Return [X, Y] of the center of cell containing provided text 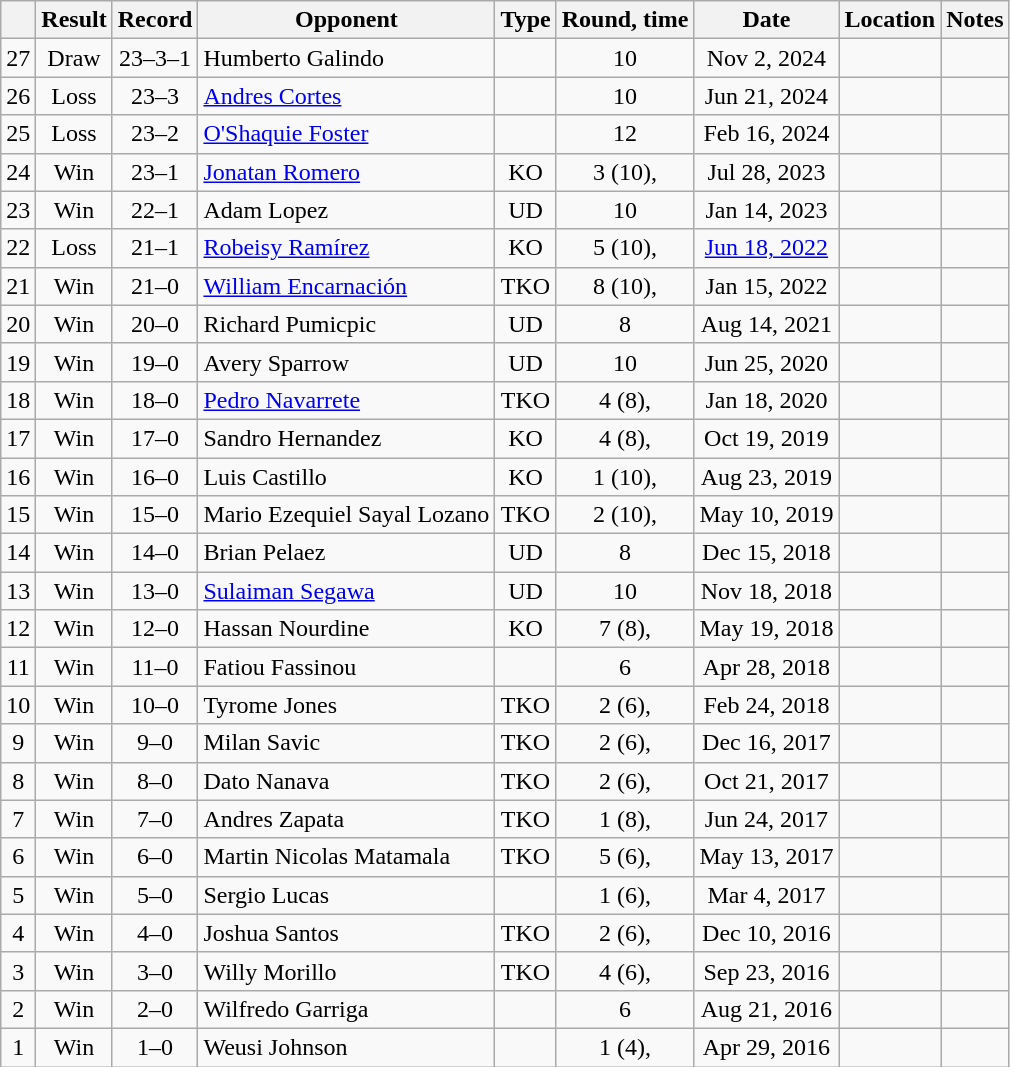
Date [766, 20]
Robeisy Ramírez [346, 248]
Apr 29, 2016 [766, 1047]
Pedro Navarrete [346, 400]
Type [526, 20]
Wilfredo Garriga [346, 1009]
Hassan Nourdine [346, 629]
3 [18, 971]
9–0 [155, 743]
23 [18, 210]
Andres Cortes [346, 96]
11–0 [155, 667]
17–0 [155, 438]
25 [18, 134]
Dec 15, 2018 [766, 553]
Humberto Galindo [346, 58]
2 [18, 1009]
Nov 2, 2024 [766, 58]
23–3 [155, 96]
15–0 [155, 515]
Avery Sparrow [346, 362]
Aug 14, 2021 [766, 324]
20–0 [155, 324]
Willy Morillo [346, 971]
7 (8), [625, 629]
Dec 16, 2017 [766, 743]
Andres Zapata [346, 819]
Notes [975, 20]
O'Shaquie Foster [346, 134]
Mario Ezequiel Sayal Lozano [346, 515]
1 [18, 1047]
Martin Nicolas Matamala [346, 857]
Feb 24, 2018 [766, 705]
18–0 [155, 400]
26 [18, 96]
Jan 15, 2022 [766, 286]
2–0 [155, 1009]
Dec 10, 2016 [766, 933]
8–0 [155, 781]
20 [18, 324]
Sulaiman Segawa [346, 591]
5 (6), [625, 857]
Jun 21, 2024 [766, 96]
7–0 [155, 819]
Apr 28, 2018 [766, 667]
4 (6), [625, 971]
Jun 24, 2017 [766, 819]
Record [155, 20]
1 (6), [625, 895]
18 [18, 400]
21–0 [155, 286]
3–0 [155, 971]
1 (8), [625, 819]
Joshua Santos [346, 933]
3 (10), [625, 172]
21 [18, 286]
5–0 [155, 895]
14–0 [155, 553]
23–2 [155, 134]
7 [18, 819]
Jan 14, 2023 [766, 210]
Result [74, 20]
Luis Castillo [346, 477]
5 [18, 895]
May 19, 2018 [766, 629]
Jul 28, 2023 [766, 172]
Jun 18, 2022 [766, 248]
19 [18, 362]
Aug 23, 2019 [766, 477]
4 [18, 933]
19–0 [155, 362]
Jan 18, 2020 [766, 400]
4–0 [155, 933]
13–0 [155, 591]
Oct 19, 2019 [766, 438]
May 13, 2017 [766, 857]
Brian Pelaez [346, 553]
17 [18, 438]
6–0 [155, 857]
Round, time [625, 20]
Sandro Hernandez [346, 438]
Jun 25, 2020 [766, 362]
2 (10), [625, 515]
14 [18, 553]
Weusi Johnson [346, 1047]
16 [18, 477]
Aug 21, 2016 [766, 1009]
Feb 16, 2024 [766, 134]
1 (4), [625, 1047]
Sep 23, 2016 [766, 971]
Dato Nanava [346, 781]
Adam Lopez [346, 210]
12–0 [155, 629]
8 (10), [625, 286]
23–1 [155, 172]
May 10, 2019 [766, 515]
1 (10), [625, 477]
Location [890, 20]
Nov 18, 2018 [766, 591]
22 [18, 248]
Richard Pumicpic [346, 324]
24 [18, 172]
13 [18, 591]
15 [18, 515]
16–0 [155, 477]
Oct 21, 2017 [766, 781]
27 [18, 58]
Opponent [346, 20]
William Encarnación [346, 286]
23–3–1 [155, 58]
Fatiou Fassinou [346, 667]
Draw [74, 58]
1–0 [155, 1047]
Tyrome Jones [346, 705]
Jonatan Romero [346, 172]
21–1 [155, 248]
11 [18, 667]
22–1 [155, 210]
5 (10), [625, 248]
10–0 [155, 705]
9 [18, 743]
Mar 4, 2017 [766, 895]
Milan Savic [346, 743]
Sergio Lucas [346, 895]
